Find where the given text appears and provide that cell's center as [X, Y] coordinate. 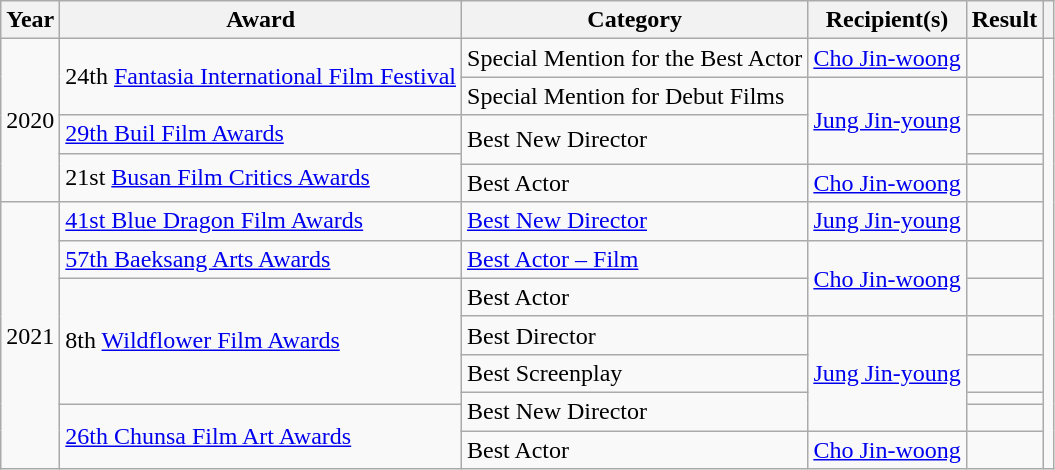
Best Screenplay [635, 373]
29th Buil Film Awards [261, 134]
Result [1004, 20]
26th Chunsa Film Art Awards [261, 436]
Best Actor – Film [635, 259]
Special Mention for Debut Films [635, 96]
24th Fantasia International Film Festival [261, 77]
Award [261, 20]
2020 [30, 120]
21st Busan Film Critics Awards [261, 178]
Recipient(s) [887, 20]
41st Blue Dragon Film Awards [261, 221]
2021 [30, 335]
Year [30, 20]
Best Director [635, 335]
8th Wildflower Film Awards [261, 340]
Special Mention for the Best Actor [635, 58]
57th Baeksang Arts Awards [261, 259]
Category [635, 20]
